From the cell containing the given text, extract its center point as [X, Y] coordinate. 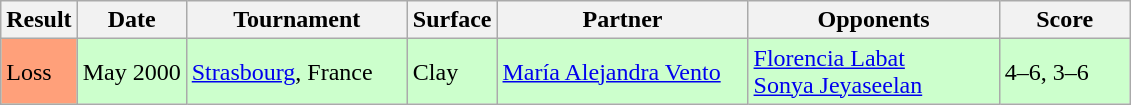
Strasbourg, France [296, 72]
Florencia Labat Sonya Jeyaseelan [874, 72]
May 2000 [132, 72]
Clay [452, 72]
Date [132, 20]
4–6, 3–6 [1064, 72]
Tournament [296, 20]
Score [1064, 20]
María Alejandra Vento [622, 72]
Surface [452, 20]
Opponents [874, 20]
Partner [622, 20]
Loss [39, 72]
Result [39, 20]
